Locate the cell with the specified text and output its (X, Y) center coordinate. 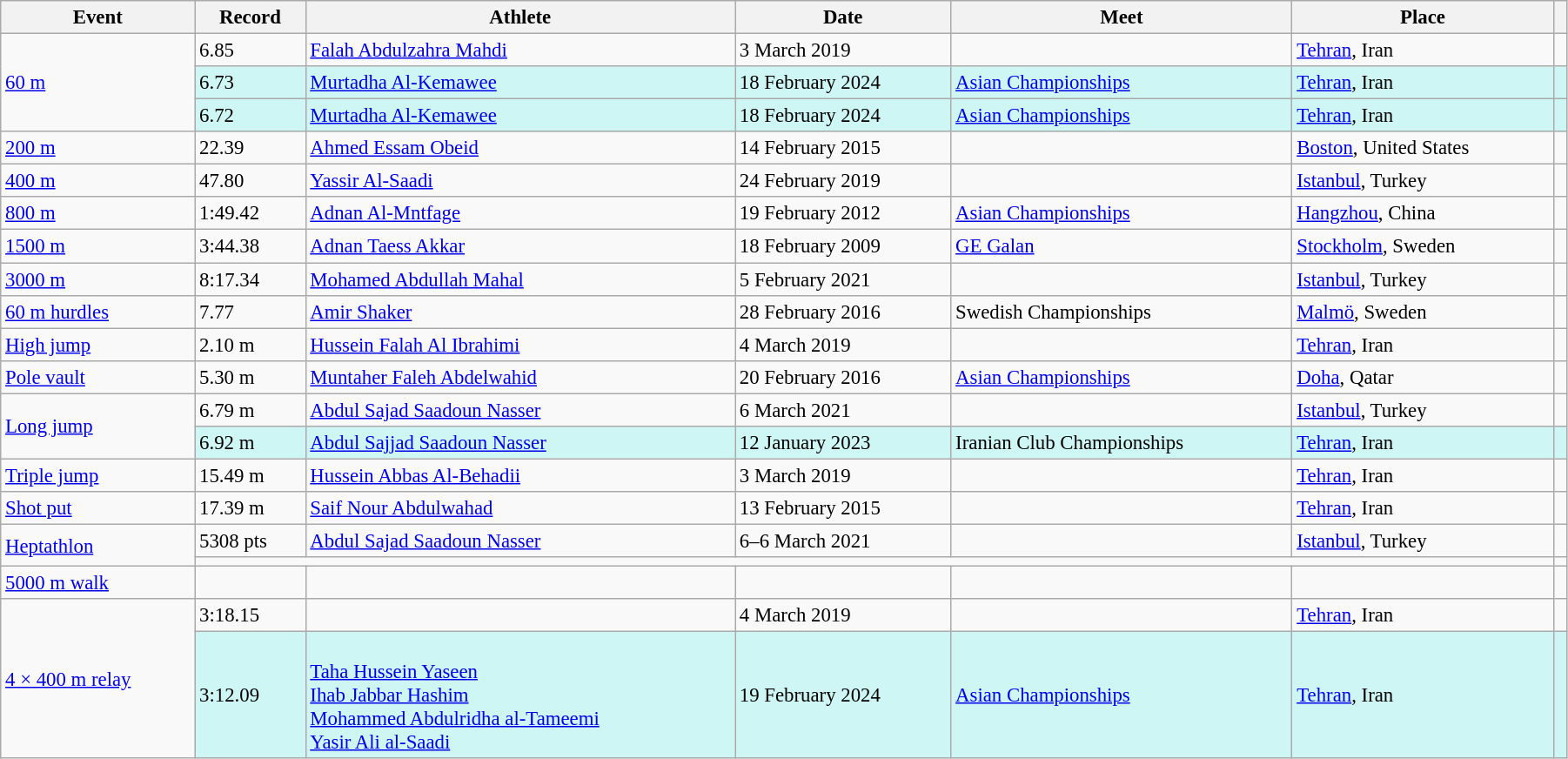
5308 pts (251, 541)
Meet (1122, 17)
Event (97, 17)
Shot put (97, 508)
22.39 (251, 148)
15.49 m (251, 475)
Place (1423, 17)
6.72 (251, 116)
19 February 2024 (843, 695)
Pole vault (97, 377)
Long jump (97, 427)
Record (251, 17)
Hussein Falah Al Ibrahimi (520, 345)
400 m (97, 181)
6 March 2021 (843, 410)
Swedish Championships (1122, 312)
Muntaher Faleh Abdelwahid (520, 377)
Mohamed Abdullah Mahal (520, 279)
Athlete (520, 17)
5000 m walk (97, 583)
Abdul Sajjad Saadoun Nasser (520, 443)
17.39 m (251, 508)
6.79 m (251, 410)
6–6 March 2021 (843, 541)
Stockholm, Sweden (1423, 246)
20 February 2016 (843, 377)
Ahmed Essam Obeid (520, 148)
Yassir Al-Saadi (520, 181)
Hussein Abbas Al-Behadii (520, 475)
GE Galan (1122, 246)
6.73 (251, 83)
18 February 2009 (843, 246)
Amir Shaker (520, 312)
19 February 2012 (843, 213)
60 m (97, 84)
Doha, Qatar (1423, 377)
5.30 m (251, 377)
12 January 2023 (843, 443)
8:17.34 (251, 279)
3:18.15 (251, 615)
Triple jump (97, 475)
6.85 (251, 50)
24 February 2019 (843, 181)
Falah Abdulzahra Mahdi (520, 50)
Heptathlon (97, 545)
2.10 m (251, 345)
800 m (97, 213)
Malmö, Sweden (1423, 312)
Date (843, 17)
7.77 (251, 312)
28 February 2016 (843, 312)
4 × 400 m relay (97, 679)
3:12.09 (251, 695)
5 February 2021 (843, 279)
13 February 2015 (843, 508)
1500 m (97, 246)
Adnan Taess Akkar (520, 246)
High jump (97, 345)
Hangzhou, China (1423, 213)
Adnan Al-Mntfage (520, 213)
Iranian Club Championships (1122, 443)
14 February 2015 (843, 148)
3000 m (97, 279)
Saif Nour Abdulwahad (520, 508)
200 m (97, 148)
3:44.38 (251, 246)
60 m hurdles (97, 312)
6.92 m (251, 443)
47.80 (251, 181)
Taha Hussein YaseenIhab Jabbar HashimMohammed Abdulridha al-TameemiYasir Ali al-Saadi (520, 695)
Boston, United States (1423, 148)
1:49.42 (251, 213)
